Search for the cell housing the specified text and yield its (X, Y) center coordinate. 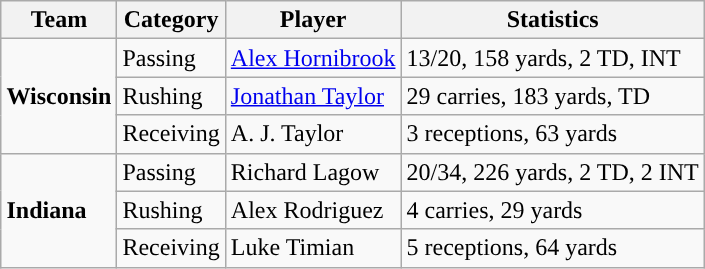
Player (313, 20)
13/20, 158 yards, 2 TD, INT (552, 58)
Indiana (59, 210)
Luke Timian (313, 248)
Category (171, 20)
5 receptions, 64 yards (552, 248)
Wisconsin (59, 96)
Jonathan Taylor (313, 96)
29 carries, 183 yards, TD (552, 96)
3 receptions, 63 yards (552, 134)
20/34, 226 yards, 2 TD, 2 INT (552, 172)
Statistics (552, 20)
Richard Lagow (313, 172)
Team (59, 20)
4 carries, 29 yards (552, 210)
A. J. Taylor (313, 134)
Alex Rodriguez (313, 210)
Alex Hornibrook (313, 58)
